Extract the (x, y) coordinate from the center of the cell holding the provided text.  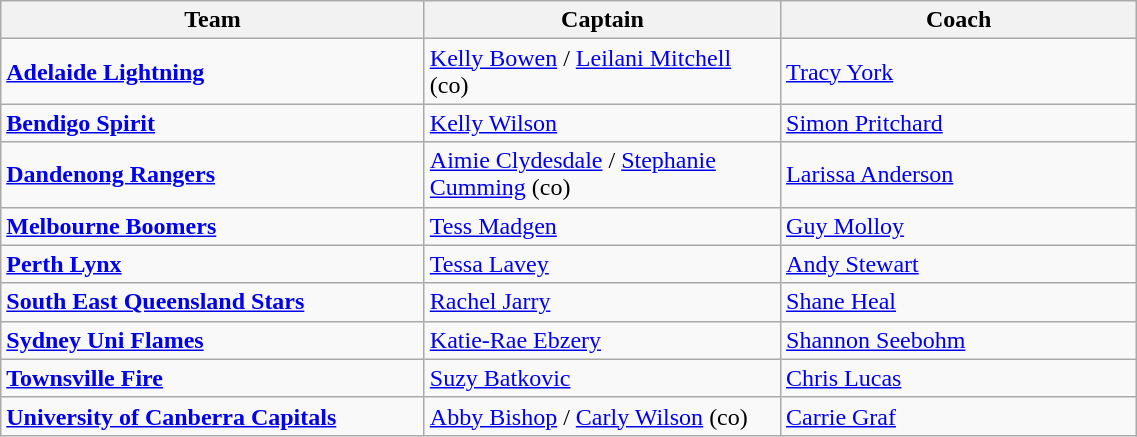
Bendigo Spirit (213, 123)
Carrie Graf (959, 416)
Shane Heal (959, 302)
Kelly Bowen / Leilani Mitchell (co) (602, 72)
Simon Pritchard (959, 123)
Perth Lynx (213, 264)
Tessa Lavey (602, 264)
Abby Bishop / Carly Wilson (co) (602, 416)
Guy Molloy (959, 226)
Katie-Rae Ebzery (602, 340)
Sydney Uni Flames (213, 340)
Tracy York (959, 72)
University of Canberra Capitals (213, 416)
Shannon Seebohm (959, 340)
Adelaide Lightning (213, 72)
Team (213, 20)
Captain (602, 20)
Kelly Wilson (602, 123)
Melbourne Boomers (213, 226)
Townsville Fire (213, 378)
Andy Stewart (959, 264)
Coach (959, 20)
Aimie Clydesdale / Stephanie Cumming (co) (602, 174)
Chris Lucas (959, 378)
Dandenong Rangers (213, 174)
South East Queensland Stars (213, 302)
Tess Madgen (602, 226)
Larissa Anderson (959, 174)
Rachel Jarry (602, 302)
Suzy Batkovic (602, 378)
